From the cell containing the given text, extract its center point as (X, Y) coordinate. 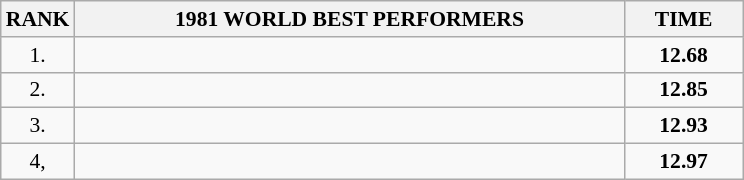
1. (38, 55)
TIME (684, 19)
2. (38, 90)
3. (38, 126)
12.68 (684, 55)
12.93 (684, 126)
12.97 (684, 162)
4, (38, 162)
12.85 (684, 90)
RANK (38, 19)
1981 WORLD BEST PERFORMERS (349, 19)
